Pinpoint the cell where the given text exists, returning its (X, Y) midpoint coordinate. 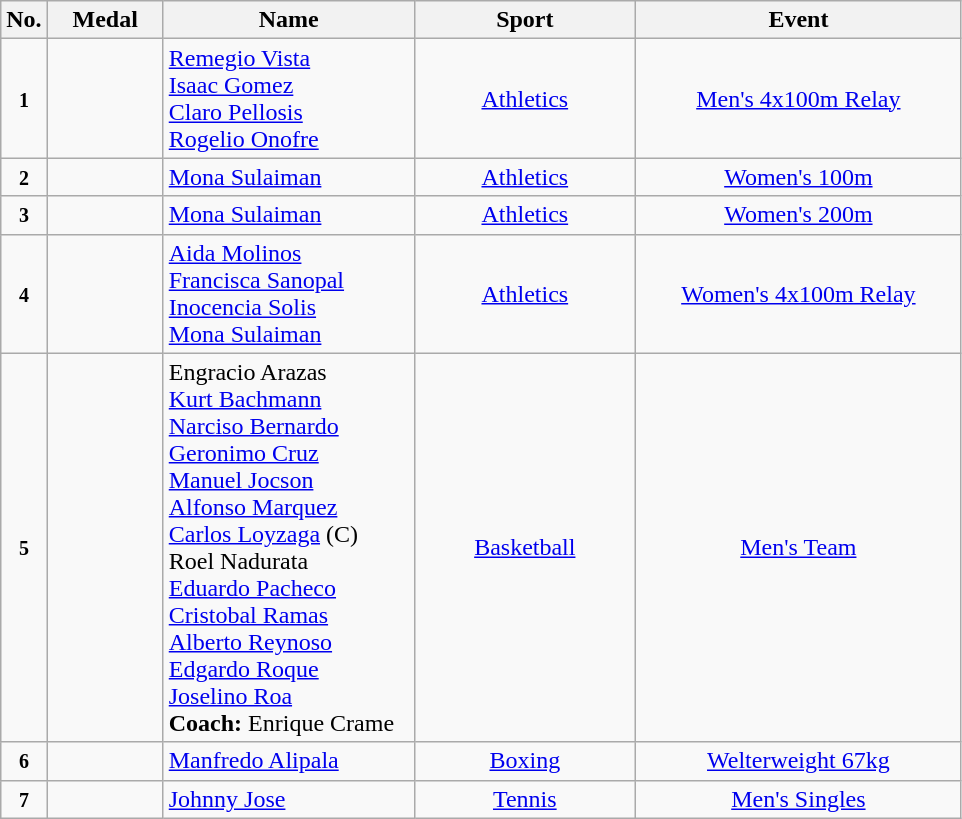
Boxing (524, 761)
6 (24, 761)
5 (24, 548)
Basketball (524, 548)
4 (24, 294)
Tennis (524, 799)
Men's Team (798, 548)
Johnny Jose (288, 799)
3 (24, 215)
Men's 4x100m Relay (798, 98)
Aida MolinosFrancisca SanopalInocencia SolisMona Sulaiman (288, 294)
1 (24, 98)
Medal (105, 20)
Women's 200m (798, 215)
Name (288, 20)
Sport (524, 20)
Event (798, 20)
Remegio VistaIsaac GomezClaro PellosisRogelio Onofre (288, 98)
Women's 100m (798, 177)
Manfredo Alipala (288, 761)
No. (24, 20)
7 (24, 799)
Men's Singles (798, 799)
Women's 4x100m Relay (798, 294)
2 (24, 177)
Welterweight 67kg (798, 761)
